Find where the given text appears and provide that cell's center as [x, y] coordinate. 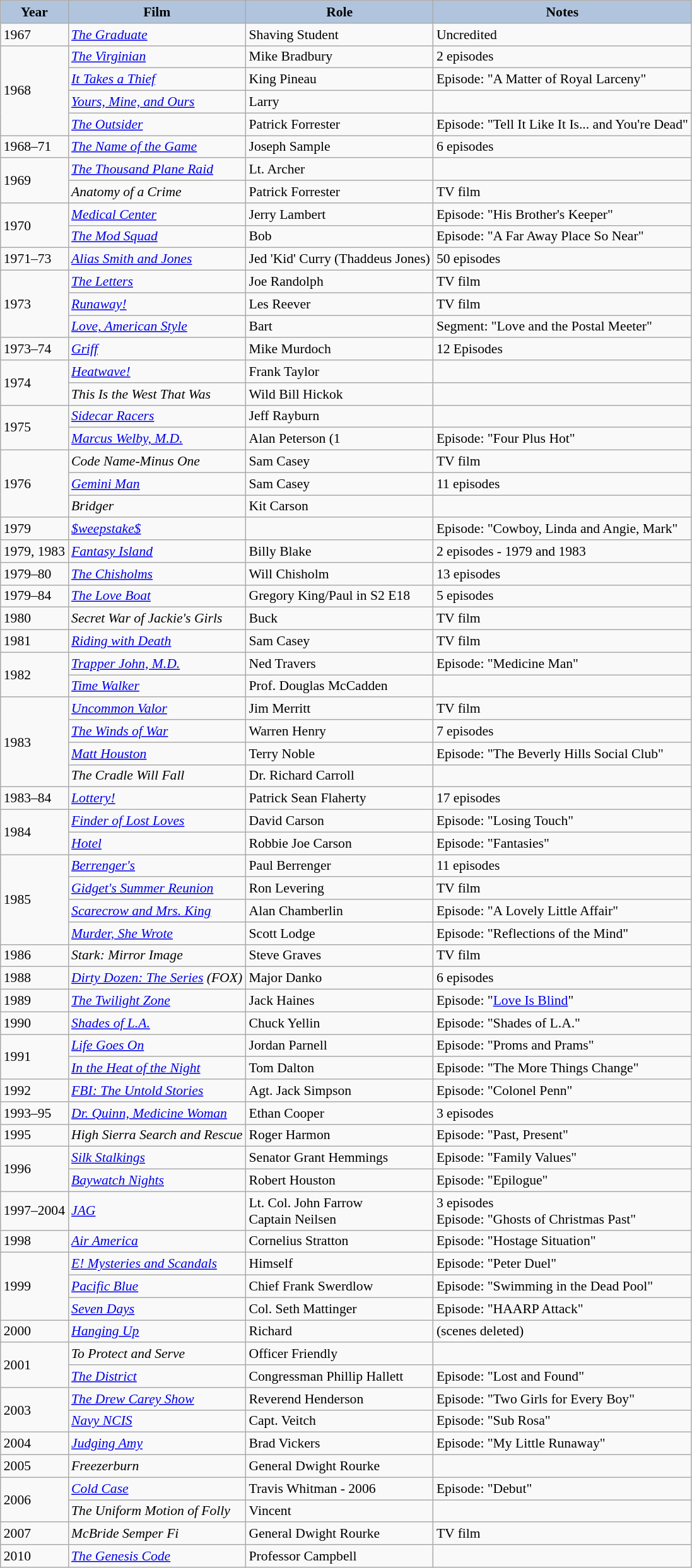
1967 [34, 35]
Tom Dalton [339, 1068]
Officer Friendly [339, 1354]
2003 [34, 1410]
Steve Graves [339, 956]
Episode: "Swimming in the Dead Pool" [563, 1287]
The Graduate [157, 35]
Role [339, 12]
1976 [34, 484]
In the Heat of the Night [157, 1068]
Anatomy of a Crime [157, 192]
Episode: "The Beverly Hills Social Club" [563, 754]
Gregory King/Paul in S2 E18 [339, 596]
Trapper John, M.D. [157, 664]
King Pineau [339, 79]
1975 [34, 428]
It Takes a Thief [157, 79]
The Love Boat [157, 596]
Love, American Style [157, 327]
Gidget's Summer Reunion [157, 889]
Senator Grant Hemmings [339, 1158]
1993–95 [34, 1113]
Murder, She Wrote [157, 933]
This Is the West That Was [157, 394]
Dr. Quinn, Medicine Woman [157, 1113]
Jerry Lambert [339, 214]
Gemini Man [157, 484]
Prof. Douglas McCadden [339, 686]
Episode: "Love Is Blind" [563, 1001]
1989 [34, 1001]
The Mod Squad [157, 237]
Episode: "Past, Present" [563, 1135]
Patrick Sean Flaherty [339, 799]
Shades of L.A. [157, 1023]
The Thousand Plane Raid [157, 170]
Alias Smith and Jones [157, 259]
Chuck Yellin [339, 1023]
2007 [34, 1534]
The Drew Carey Show [157, 1399]
Bob [339, 237]
Himself [339, 1264]
Wild Bill Hickok [339, 394]
1984 [34, 833]
Episode: "Cowboy, Linda and Angie, Mark" [563, 529]
Brad Vickers [339, 1444]
Uncommon Valor [157, 709]
Marcus Welby, M.D. [157, 439]
2000 [34, 1331]
Hotel [157, 843]
Fantasy Island [157, 551]
Episode: "Family Values" [563, 1158]
Hanging Up [157, 1331]
2006 [34, 1500]
12 Episodes [563, 349]
Episode: "A Far Away Place So Near" [563, 237]
1968 [34, 90]
Air America [157, 1241]
Episode: "Tell It Like It Is... and You're Dead" [563, 124]
2005 [34, 1466]
7 episodes [563, 731]
Lt. Archer [339, 170]
McBride Semper Fi [157, 1534]
1986 [34, 956]
Will Chisholm [339, 574]
Mike Bradbury [339, 57]
Segment: "Love and the Postal Meeter" [563, 327]
Kit Carson [339, 506]
Dirty Dozen: The Series (FOX) [157, 978]
Yours, Mine, and Ours [157, 102]
Episode: "Peter Duel" [563, 1264]
The Letters [157, 282]
Col. Seth Mattinger [339, 1309]
1983 [34, 742]
Matt Houston [157, 754]
Griff [157, 349]
Richard [339, 1331]
Ned Travers [339, 664]
Terry Noble [339, 754]
Cornelius Stratton [339, 1241]
1988 [34, 978]
Notes [563, 12]
Alan Chamberlin [339, 911]
Jack Haines [339, 1001]
1998 [34, 1241]
Warren Henry [339, 731]
Seven Days [157, 1309]
Mike Murdoch [339, 349]
Episode: "Medicine Man" [563, 664]
The Twilight Zone [157, 1001]
1979–84 [34, 596]
Jim Merritt [339, 709]
2 episodes [563, 57]
1968–71 [34, 147]
Heatwave! [157, 372]
The District [157, 1376]
Episode: "A Lovely Little Affair" [563, 911]
1995 [34, 1135]
1980 [34, 619]
David Carson [339, 821]
The Name of the Game [157, 147]
Medical Center [157, 214]
Capt. Veitch [339, 1421]
1979 [34, 529]
1997–2004 [34, 1211]
Silk Stalkings [157, 1158]
Alan Peterson (1 [339, 439]
Uncredited [563, 35]
To Protect and Serve [157, 1354]
Scarecrow and Mrs. King [157, 911]
Travis Whitman - 2006 [339, 1489]
Cold Case [157, 1489]
2004 [34, 1444]
The Cradle Will Fall [157, 776]
1974 [34, 382]
Baywatch Nights [157, 1181]
Episode: "Two Girls for Every Boy" [563, 1399]
Robbie Joe Carson [339, 843]
The Virginian [157, 57]
17 episodes [563, 799]
50 episodes [563, 259]
Larry [339, 102]
High Sierra Search and Rescue [157, 1135]
The Outsider [157, 124]
Episode: "My Little Runaway" [563, 1444]
Paul Berrenger [339, 866]
1981 [34, 641]
Episode: "His Brother's Keeper" [563, 214]
1990 [34, 1023]
Runaway! [157, 304]
Les Reever [339, 304]
Episode: "Shades of L.A." [563, 1023]
JAG [157, 1211]
Episode: "Hostage Situation" [563, 1241]
1999 [34, 1287]
Jeff Rayburn [339, 416]
Scott Lodge [339, 933]
E! Mysteries and Scandals [157, 1264]
1985 [34, 899]
The Winds of War [157, 731]
Episode: "Fantasies" [563, 843]
3 episodes [563, 1113]
1992 [34, 1091]
2 episodes - 1979 and 1983 [563, 551]
Freezerburn [157, 1466]
Roger Harmon [339, 1135]
The Genesis Code [157, 1556]
Pacific Blue [157, 1287]
Year [34, 12]
Episode: "The More Things Change" [563, 1068]
(scenes deleted) [563, 1331]
3 episodesEpisode: "Ghosts of Christmas Past" [563, 1211]
Episode: "Four Plus Hot" [563, 439]
1973–74 [34, 349]
$weepstake$ [157, 529]
Episode: "Debut" [563, 1489]
The Chisholms [157, 574]
Code Name-Minus One [157, 462]
Joseph Sample [339, 147]
Chief Frank Swerdlow [339, 1287]
Navy NCIS [157, 1421]
Ethan Cooper [339, 1113]
2001 [34, 1365]
Berrenger's [157, 866]
Episode: "Epilogue" [563, 1181]
Reverend Henderson [339, 1399]
FBI: The Untold Stories [157, 1091]
1971–73 [34, 259]
Stark: Mirror Image [157, 956]
Jordan Parnell [339, 1046]
1991 [34, 1057]
1996 [34, 1169]
1973 [34, 304]
5 episodes [563, 596]
1969 [34, 180]
1979, 1983 [34, 551]
Buck [339, 619]
Professor Campbell [339, 1556]
Episode: "Lost and Found" [563, 1376]
Joe Randolph [339, 282]
Time Walker [157, 686]
Congressman Phillip Hallett [339, 1376]
Vincent [339, 1511]
Frank Taylor [339, 372]
Episode: "Reflections of the Mind" [563, 933]
The Uniform Motion of Folly [157, 1511]
1983–84 [34, 799]
Jed 'Kid' Curry (Thaddeus Jones) [339, 259]
Sidecar Racers [157, 416]
13 episodes [563, 574]
Riding with Death [157, 641]
Judging Amy [157, 1444]
Episode: "Sub Rosa" [563, 1421]
1982 [34, 675]
Major Danko [339, 978]
Finder of Lost Loves [157, 821]
Bridger [157, 506]
Shaving Student [339, 35]
Dr. Richard Carroll [339, 776]
Robert Houston [339, 1181]
Episode: "A Matter of Royal Larceny" [563, 79]
2010 [34, 1556]
1970 [34, 226]
Lt. Col. John FarrowCaptain Neilsen [339, 1211]
Episode: "Losing Touch" [563, 821]
Film [157, 12]
Lottery! [157, 799]
Ron Levering [339, 889]
Episode: "HAARP Attack" [563, 1309]
Agt. Jack Simpson [339, 1091]
Episode: "Proms and Prams" [563, 1046]
Life Goes On [157, 1046]
Bart [339, 327]
Episode: "Colonel Penn" [563, 1091]
Secret War of Jackie's Girls [157, 619]
1979–80 [34, 574]
Billy Blake [339, 551]
